Capture the cell that displays the provided text and extract its [x, y] central coordinate. 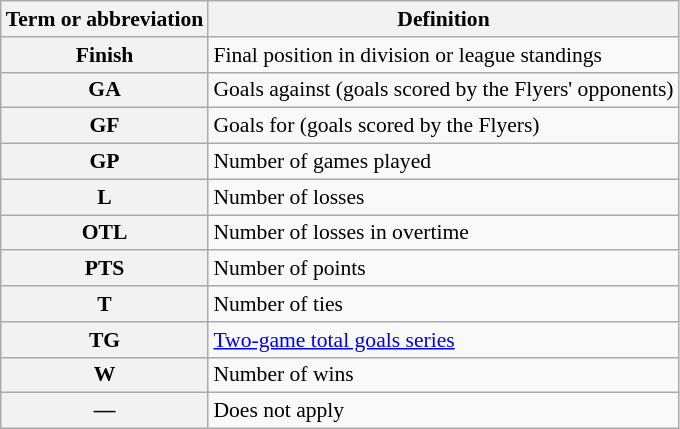
Final position in division or league standings [443, 55]
OTL [105, 233]
Does not apply [443, 411]
Finish [105, 55]
Number of wins [443, 375]
Number of losses [443, 197]
Number of ties [443, 304]
TG [105, 340]
W [105, 375]
GA [105, 90]
PTS [105, 269]
Goals against (goals scored by the Flyers' opponents) [443, 90]
Number of points [443, 269]
GF [105, 126]
— [105, 411]
GP [105, 162]
Two-game total goals series [443, 340]
Term or abbreviation [105, 19]
Definition [443, 19]
Number of losses in overtime [443, 233]
Goals for (goals scored by the Flyers) [443, 126]
L [105, 197]
Number of games played [443, 162]
T [105, 304]
